Pinpoint the cell where the given text exists, returning its (X, Y) midpoint coordinate. 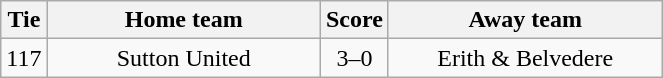
Score (354, 20)
Erith & Belvedere (525, 58)
Away team (525, 20)
Home team (184, 20)
Sutton United (184, 58)
Tie (24, 20)
117 (24, 58)
3–0 (354, 58)
